For the text-containing cell, return its midpoint in [X, Y] coordinate format. 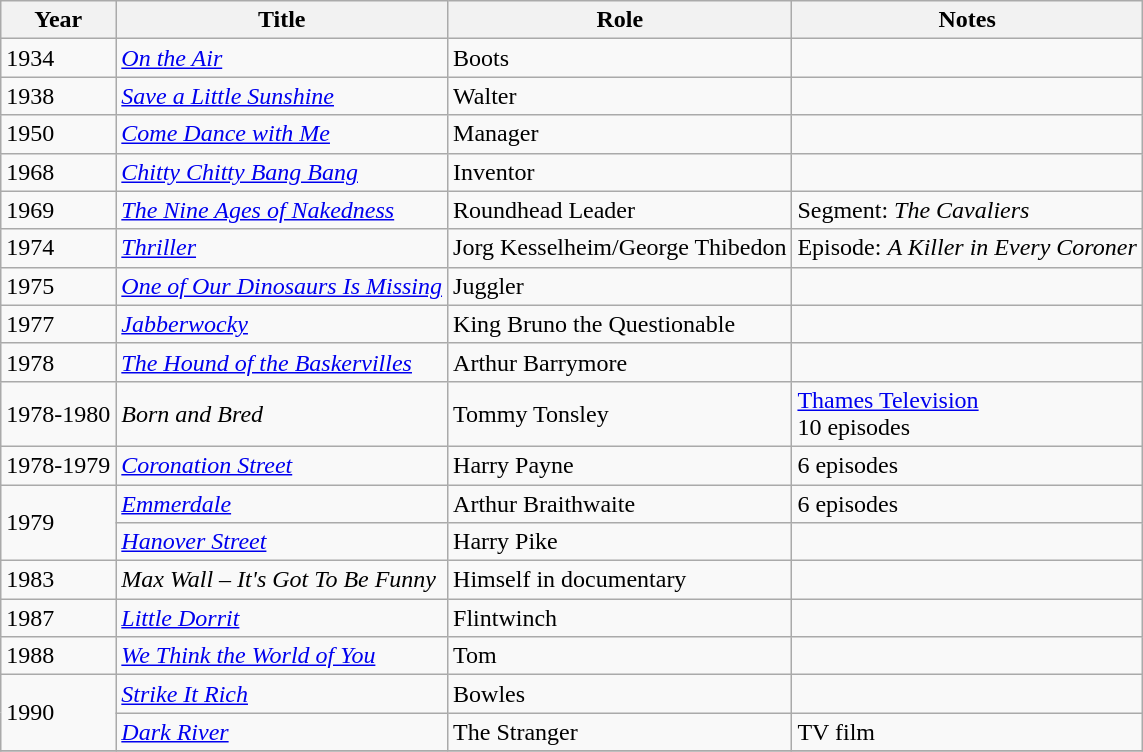
1990 [58, 713]
1979 [58, 522]
Harry Payne [620, 465]
1978-1980 [58, 414]
Thames Television10 episodes [967, 414]
Roundhead Leader [620, 210]
1950 [58, 134]
Thriller [282, 248]
Emmerdale [282, 503]
Harry Pike [620, 542]
King Bruno the Questionable [620, 324]
Dark River [282, 732]
Inventor [620, 172]
1978 [58, 362]
Manager [620, 134]
One of Our Dinosaurs Is Missing [282, 286]
Bowles [620, 694]
Jorg Kesselheim/George Thibedon [620, 248]
Save a Little Sunshine [282, 96]
Little Dorrit [282, 618]
1988 [58, 656]
1969 [58, 210]
We Think the World of You [282, 656]
Chitty Chitty Bang Bang [282, 172]
1975 [58, 286]
Himself in documentary [620, 580]
Jabberwocky [282, 324]
Boots [620, 58]
1934 [58, 58]
Juggler [620, 286]
Born and Bred [282, 414]
Walter [620, 96]
Coronation Street [282, 465]
On the Air [282, 58]
The Hound of the Baskervilles [282, 362]
Flintwinch [620, 618]
Year [58, 20]
Episode: A Killer in Every Coroner [967, 248]
Tom [620, 656]
1987 [58, 618]
Hanover Street [282, 542]
1983 [58, 580]
The Nine Ages of Nakedness [282, 210]
1977 [58, 324]
Max Wall – It's Got To Be Funny [282, 580]
The Stranger [620, 732]
Come Dance with Me [282, 134]
Tommy Tonsley [620, 414]
Arthur Braithwaite [620, 503]
Role [620, 20]
TV film [967, 732]
Notes [967, 20]
1974 [58, 248]
Title [282, 20]
Segment: The Cavaliers [967, 210]
Arthur Barrymore [620, 362]
1938 [58, 96]
Strike It Rich [282, 694]
1968 [58, 172]
1978-1979 [58, 465]
